Search for the cell housing the specified text and yield its (X, Y) center coordinate. 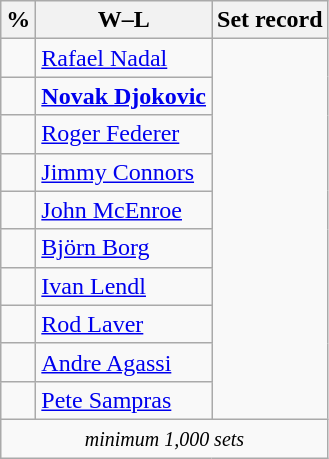
Rafael Nadal (124, 58)
% (18, 20)
Björn Borg (124, 248)
Jimmy Connors (124, 172)
minimum 1,000 sets (164, 438)
Novak Djokovic (124, 96)
John McEnroe (124, 210)
Ivan Lendl (124, 286)
Pete Sampras (124, 400)
Set record (270, 20)
Andre Agassi (124, 362)
Rod Laver (124, 324)
Roger Federer (124, 134)
W–L (124, 20)
